Output the (x, y) coordinate of the center of the cell containing the given text.  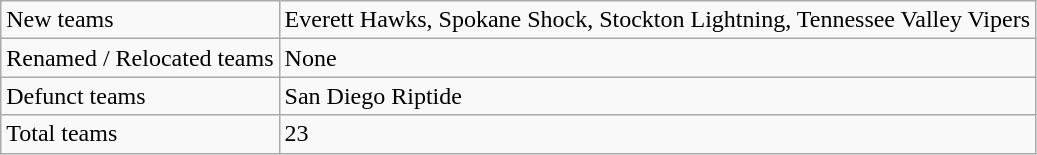
Defunct teams (140, 96)
None (657, 58)
San Diego Riptide (657, 96)
Total teams (140, 134)
23 (657, 134)
Everett Hawks, Spokane Shock, Stockton Lightning, Tennessee Valley Vipers (657, 20)
New teams (140, 20)
Renamed / Relocated teams (140, 58)
